Provide the (x, y) coordinate of the cell's center where the given text is located.  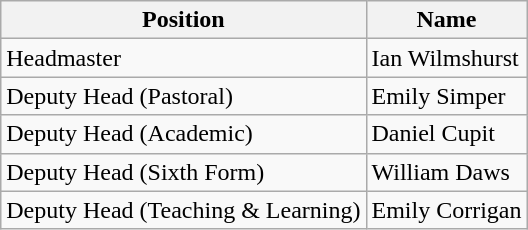
Deputy Head (Pastoral) (184, 96)
Headmaster (184, 58)
Daniel Cupit (446, 134)
Name (446, 20)
Deputy Head (Academic) (184, 134)
Deputy Head (Sixth Form) (184, 172)
Emily Corrigan (446, 210)
Deputy Head (Teaching & Learning) (184, 210)
Position (184, 20)
William Daws (446, 172)
Emily Simper (446, 96)
Ian Wilmshurst (446, 58)
